Output the [X, Y] coordinate of the center of the cell containing the given text.  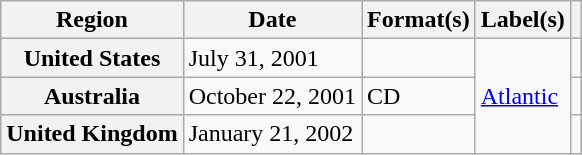
Format(s) [419, 20]
Label(s) [522, 20]
Atlantic [522, 96]
January 21, 2002 [272, 134]
CD [419, 96]
Date [272, 20]
United States [92, 58]
Australia [92, 96]
October 22, 2001 [272, 96]
Region [92, 20]
United Kingdom [92, 134]
July 31, 2001 [272, 58]
